Return [X, Y] of the center of cell containing provided text 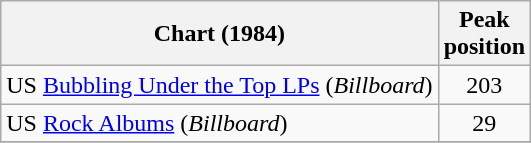
Chart (1984) [220, 34]
29 [484, 123]
US Rock Albums (Billboard) [220, 123]
203 [484, 85]
Peakposition [484, 34]
US Bubbling Under the Top LPs (Billboard) [220, 85]
